Return the (X, Y) coordinate for the center point of the cell that contains the specified text.  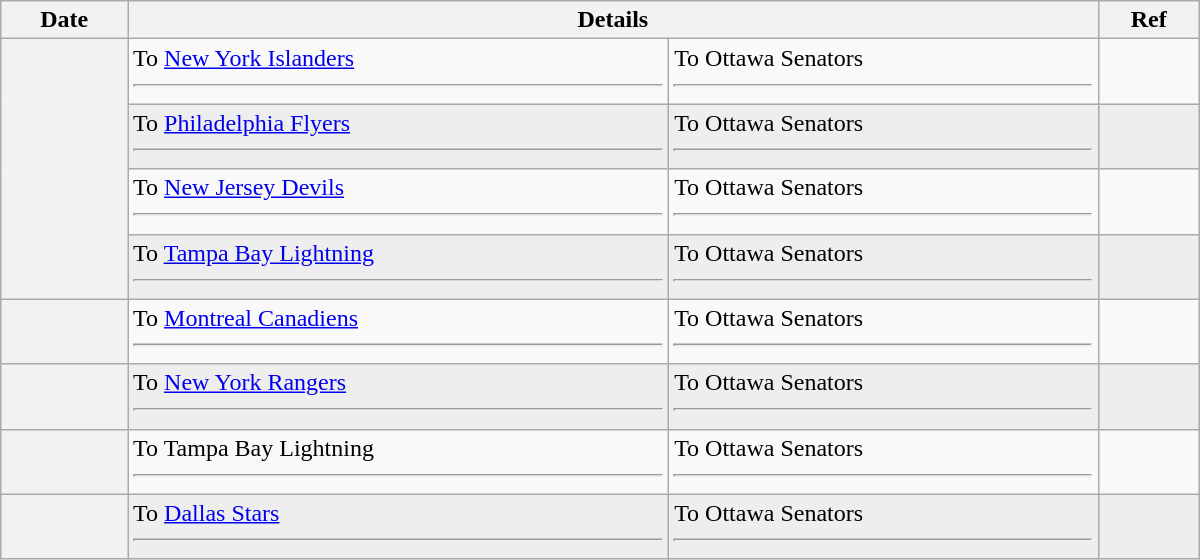
To Montreal Canadiens (398, 332)
Details (614, 20)
To Dallas Stars (398, 526)
To New York Rangers (398, 396)
To New Jersey Devils (398, 202)
To New York Islanders (398, 72)
Ref (1148, 20)
To Philadelphia Flyers (398, 136)
Date (64, 20)
